Detect which cell encompasses the target text, then output its (X, Y) center coordinate. 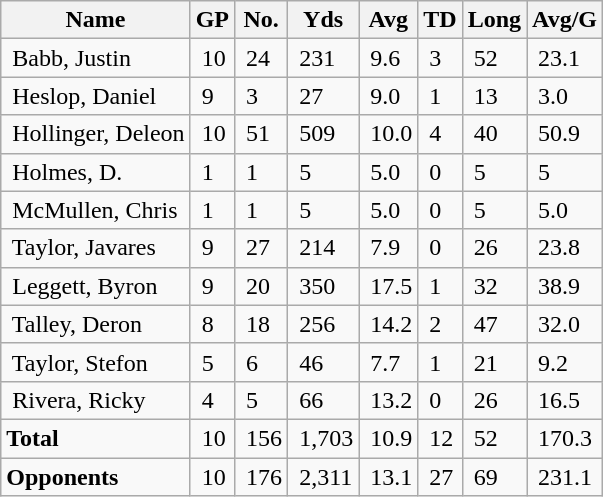
Taylor, Javares (96, 248)
170.3 (565, 438)
Heslop, Daniel (96, 96)
13.2 (388, 400)
6 (262, 362)
Talley, Deron (96, 324)
12 (440, 438)
51 (262, 134)
7.9 (388, 248)
214 (324, 248)
69 (494, 477)
509 (324, 134)
8 (212, 324)
Long (494, 20)
46 (324, 362)
1,703 (324, 438)
3.0 (565, 96)
24 (262, 58)
176 (262, 477)
32 (494, 286)
Total (96, 438)
Holmes, D. (96, 172)
47 (494, 324)
Name (96, 20)
50.9 (565, 134)
Rivera, Ricky (96, 400)
2,311 (324, 477)
Taylor, Stefon (96, 362)
32.0 (565, 324)
7.7 (388, 362)
14.2 (388, 324)
Hollinger, Deleon (96, 134)
Leggett, Byron (96, 286)
GP (212, 20)
350 (324, 286)
18 (262, 324)
20 (262, 286)
21 (494, 362)
TD (440, 20)
2 (440, 324)
13 (494, 96)
13.1 (388, 477)
9.2 (565, 362)
23.8 (565, 248)
No. (262, 20)
40 (494, 134)
Avg (388, 20)
231 (324, 58)
66 (324, 400)
Opponents (96, 477)
23.1 (565, 58)
10.9 (388, 438)
256 (324, 324)
McMullen, Chris (96, 210)
9.0 (388, 96)
Avg/G (565, 20)
10.0 (388, 134)
16.5 (565, 400)
Yds (324, 20)
38.9 (565, 286)
Babb, Justin (96, 58)
17.5 (388, 286)
9.6 (388, 58)
156 (262, 438)
231.1 (565, 477)
